From the cell containing the given text, extract its center point as [X, Y] coordinate. 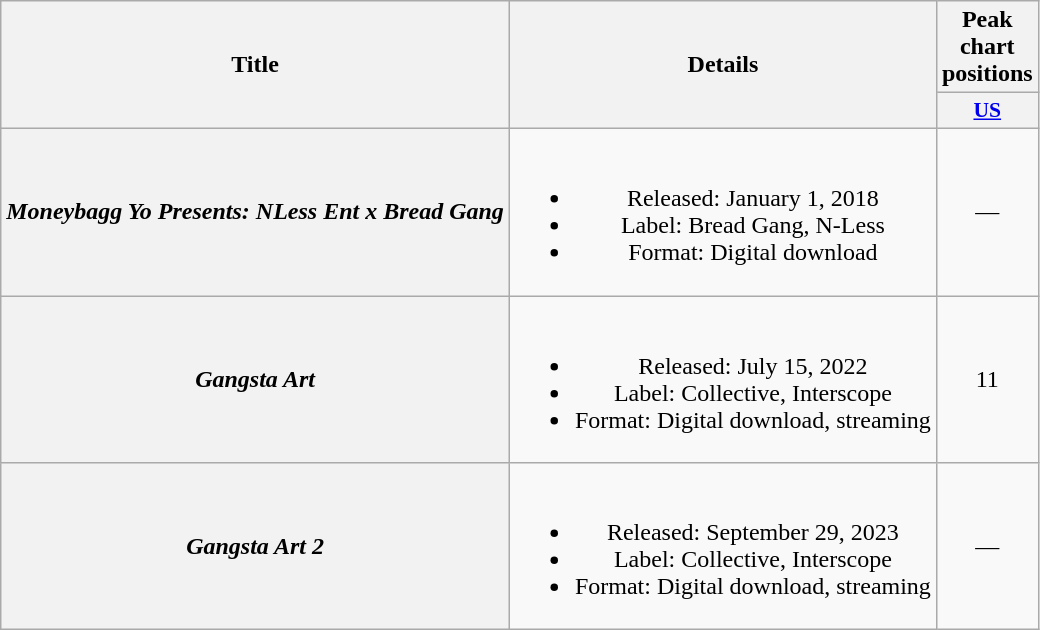
Released: July 15, 2022Label: Collective, InterscopeFormat: Digital download, streaming [722, 380]
Title [256, 65]
Gangsta Art [256, 380]
Peak chart positions [987, 47]
Details [722, 65]
Released: January 1, 2018Label: Bread Gang, N-LessFormat: Digital download [722, 212]
11 [987, 380]
Gangsta Art 2 [256, 546]
Released: September 29, 2023Label: Collective, InterscopeFormat: Digital download, streaming [722, 546]
US [987, 111]
Moneybagg Yo Presents: NLess Ent x Bread Gang [256, 212]
